For the text-containing cell, return its midpoint in [X, Y] coordinate format. 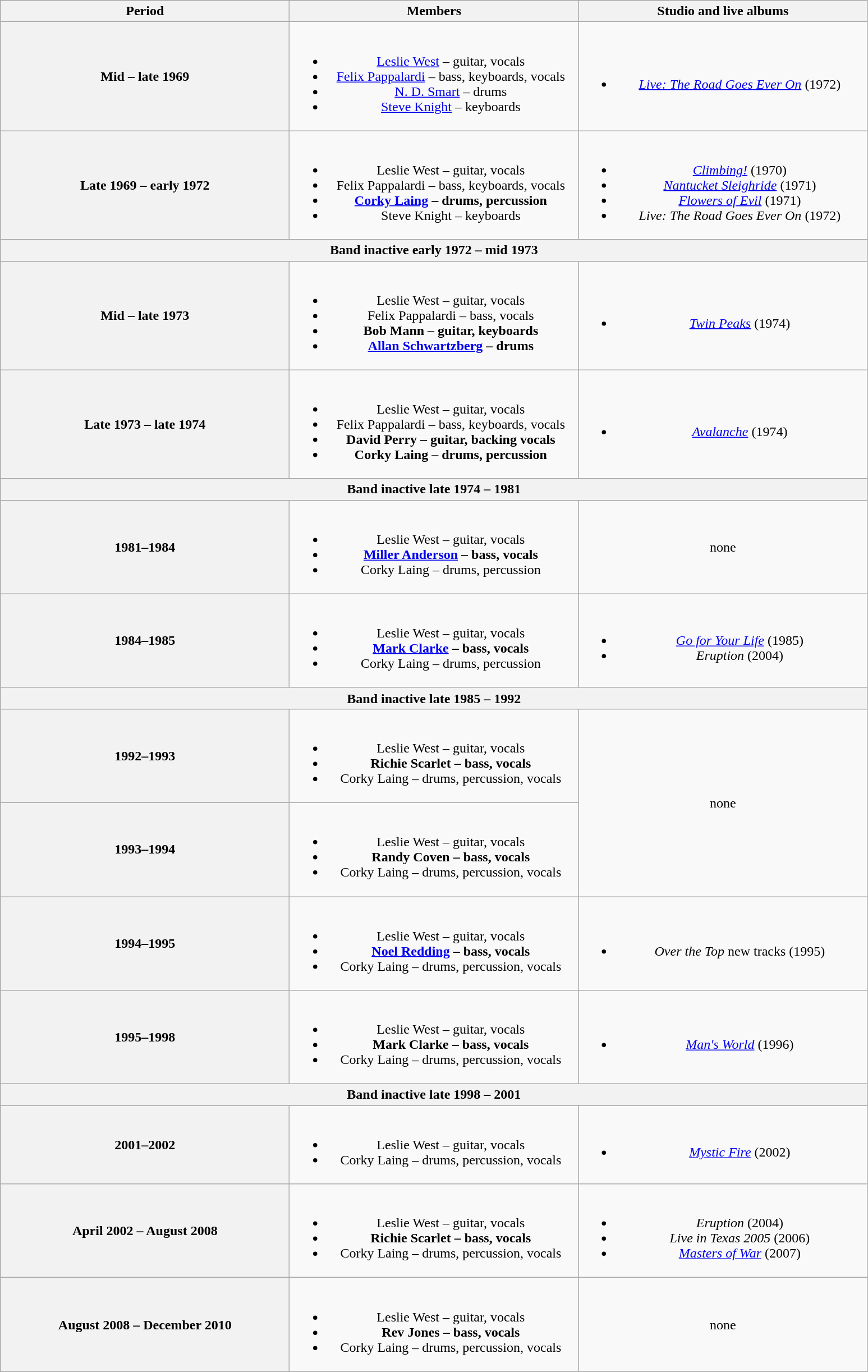
Go for Your Life (1985)Eruption (2004) [723, 641]
1995–1998 [145, 1037]
Studio and live albums [723, 11]
1984–1985 [145, 641]
Period [145, 11]
1994–1995 [145, 944]
Mystic Fire (2002) [723, 1145]
Leslie West – guitar, vocalsRandy Coven – bass, vocalsCorky Laing – drums, percussion, vocals [434, 850]
Eruption (2004)Live in Texas 2005 (2006)Masters of War (2007) [723, 1231]
Avalanche (1974) [723, 424]
Mid – late 1969 [145, 76]
Leslie West – guitar, vocalsNoel Redding – bass, vocalsCorky Laing – drums, percussion, vocals [434, 944]
Leslie West – guitar, vocalsFelix Pappalardi – bass, vocalsBob Mann – guitar, keyboardsAllan Schwartzberg – drums [434, 315]
August 2008 – December 2010 [145, 1324]
1992–1993 [145, 755]
Mid – late 1973 [145, 315]
Leslie West – guitar, vocalsFelix Pappalardi – bass, keyboards, vocalsDavid Perry – guitar, backing vocalsCorky Laing – drums, percussion [434, 424]
Live: The Road Goes Ever On (1972) [723, 76]
Climbing! (1970)Nantucket Sleighride (1971)Flowers of Evil (1971)Live: The Road Goes Ever On (1972) [723, 185]
Leslie West – guitar, vocalsMiller Anderson – bass, vocalsCorky Laing – drums, percussion [434, 547]
Leslie West – guitar, vocalsMark Clarke – bass, vocalsCorky Laing – drums, percussion [434, 641]
Twin Peaks (1974) [723, 315]
Band inactive late 1998 – 2001 [434, 1095]
Late 1969 – early 1972 [145, 185]
Leslie West – guitar, vocalsMark Clarke – bass, vocalsCorky Laing – drums, percussion, vocals [434, 1037]
2001–2002 [145, 1145]
Late 1973 – late 1974 [145, 424]
1993–1994 [145, 850]
Leslie West – guitar, vocalsFelix Pappalardi – bass, keyboards, vocalsN. D. Smart – drumsSteve Knight – keyboards [434, 76]
1981–1984 [145, 547]
Band inactive early 1972 – mid 1973 [434, 250]
Members [434, 11]
Band inactive late 1985 – 1992 [434, 698]
Over the Top new tracks (1995) [723, 944]
April 2002 – August 2008 [145, 1231]
Leslie West – guitar, vocalsCorky Laing – drums, percussion, vocals [434, 1145]
Leslie West – guitar, vocalsFelix Pappalardi – bass, keyboards, vocalsCorky Laing – drums, percussionSteve Knight – keyboards [434, 185]
Band inactive late 1974 – 1981 [434, 489]
Leslie West – guitar, vocalsRev Jones – bass, vocalsCorky Laing – drums, percussion, vocals [434, 1324]
Man's World (1996) [723, 1037]
